Capture the cell that displays the provided text and extract its (x, y) central coordinate. 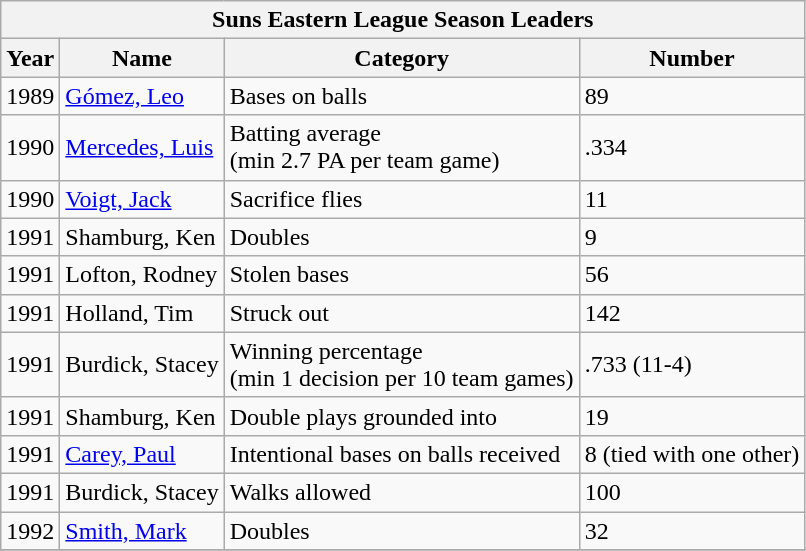
.334 (692, 148)
Name (142, 58)
9 (692, 237)
Winning percentage (min 1 decision per 10 team games) (402, 364)
Smith, Mark (142, 531)
19 (692, 416)
Year (30, 58)
Mercedes, Luis (142, 148)
1989 (30, 96)
32 (692, 531)
Walks allowed (402, 492)
Intentional bases on balls received (402, 454)
Sacrifice flies (402, 199)
Lofton, Rodney (142, 275)
Carey, Paul (142, 454)
56 (692, 275)
Category (402, 58)
Suns Eastern League Season Leaders (403, 20)
100 (692, 492)
Struck out (402, 313)
Batting average (min 2.7 PA per team game) (402, 148)
Double plays grounded into (402, 416)
89 (692, 96)
Stolen bases (402, 275)
11 (692, 199)
Bases on balls (402, 96)
Voigt, Jack (142, 199)
Gómez, Leo (142, 96)
8 (tied with one other) (692, 454)
1992 (30, 531)
Number (692, 58)
Holland, Tim (142, 313)
142 (692, 313)
.733 (11-4) (692, 364)
